Detect which cell encompasses the target text, then output its (x, y) center coordinate. 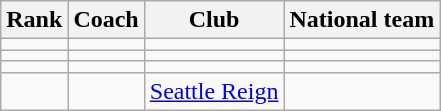
Coach (106, 20)
National team (362, 20)
Rank (34, 20)
Club (214, 20)
Seattle Reign (214, 91)
